Return [X, Y] of the center of cell containing provided text 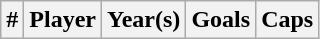
Caps [288, 20]
# [12, 20]
Year(s) [144, 20]
Player [63, 20]
Goals [221, 20]
